Scan for the cell matching the given text and deliver its [X, Y] coordinate at center. 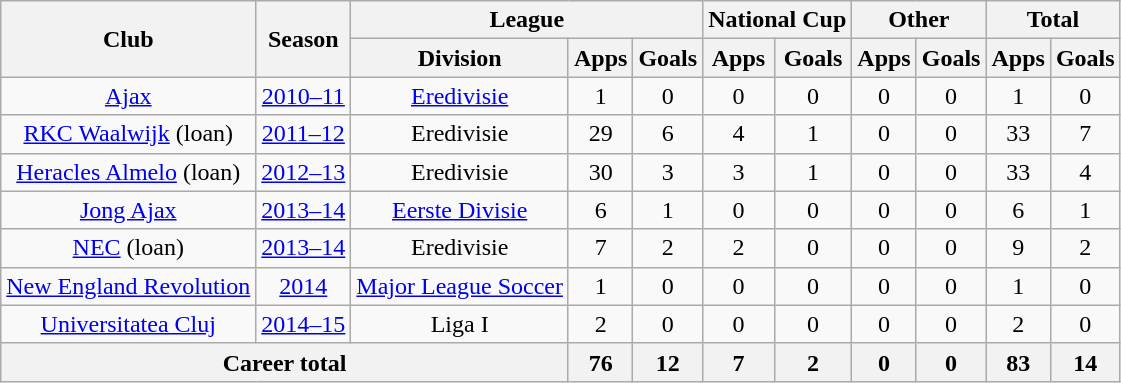
Liga I [460, 324]
9 [1018, 248]
29 [600, 134]
Club [128, 39]
Jong Ajax [128, 210]
RKC Waalwijk (loan) [128, 134]
Season [304, 39]
Total [1053, 20]
Division [460, 58]
National Cup [778, 20]
2014 [304, 286]
Heracles Almelo (loan) [128, 172]
83 [1018, 362]
Major League Soccer [460, 286]
2010–11 [304, 96]
76 [600, 362]
Universitatea Cluj [128, 324]
Other [919, 20]
30 [600, 172]
14 [1085, 362]
New England Revolution [128, 286]
NEC (loan) [128, 248]
2011–12 [304, 134]
Career total [285, 362]
2012–13 [304, 172]
Ajax [128, 96]
12 [668, 362]
2014–15 [304, 324]
Eerste Divisie [460, 210]
League [527, 20]
